Find where the given text appears and provide that cell's center as (x, y) coordinate. 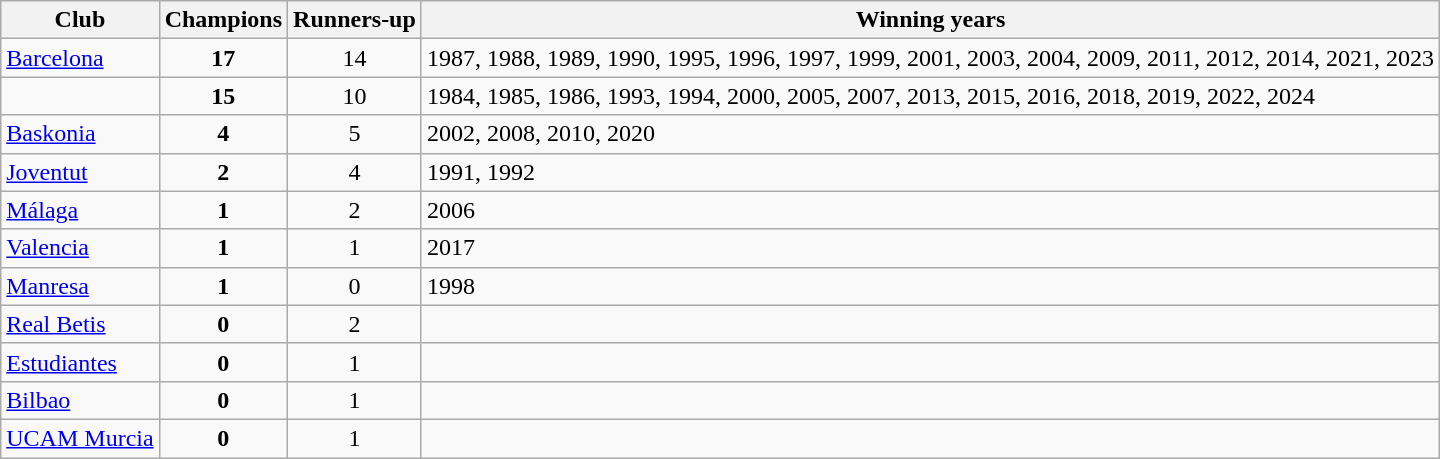
Barcelona (80, 58)
1998 (930, 286)
Manresa (80, 286)
Joventut (80, 172)
1987, 1988, 1989, 1990, 1995, 1996, 1997, 1999, 2001, 2003, 2004, 2009, 2011, 2012, 2014, 2021, 2023 (930, 58)
1984, 1985, 1986, 1993, 1994, 2000, 2005, 2007, 2013, 2015, 2016, 2018, 2019, 2022, 2024 (930, 96)
2006 (930, 210)
14 (355, 58)
Real Betis (80, 324)
17 (223, 58)
Valencia (80, 248)
Club (80, 20)
Runners-up (355, 20)
2002, 2008, 2010, 2020 (930, 134)
10 (355, 96)
Baskonia (80, 134)
Estudiantes (80, 362)
Bilbao (80, 400)
Champions (223, 20)
Málaga (80, 210)
1991, 1992 (930, 172)
UCAM Murcia (80, 438)
Winning years (930, 20)
15 (223, 96)
2017 (930, 248)
5 (355, 134)
